Identify which cell holds the provided text, then report its [X, Y] central coordinate. 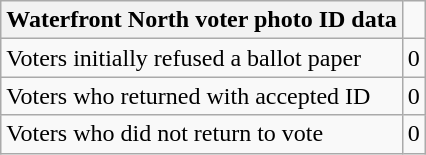
Waterfront North voter photo ID data [202, 20]
Voters who did not return to vote [202, 134]
Voters who returned with accepted ID [202, 96]
Voters initially refused a ballot paper [202, 58]
